Determine the (X, Y) coordinate at the center of the cell enclosing the given text.  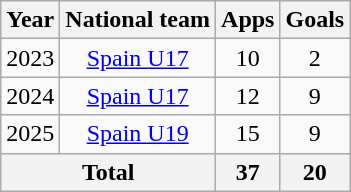
12 (248, 96)
National team (138, 20)
Year (30, 20)
2 (315, 58)
Goals (315, 20)
Total (108, 172)
20 (315, 172)
10 (248, 58)
37 (248, 172)
Spain U19 (138, 134)
2024 (30, 96)
2023 (30, 58)
Apps (248, 20)
2025 (30, 134)
15 (248, 134)
